Return [X, Y] of the center of cell containing provided text 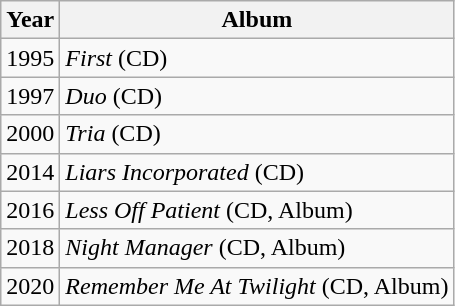
Tria (CD) [257, 134]
1997 [30, 96]
First (CD) [257, 58]
Night Manager (CD, Album) [257, 248]
2018 [30, 248]
Liars Incorporated (CD) [257, 172]
Year [30, 20]
2014 [30, 172]
Album [257, 20]
1995 [30, 58]
Less Off Patient (CD, Album) [257, 210]
Duo (CD) [257, 96]
2000 [30, 134]
Remember Me At Twilight (CD, Album) [257, 286]
2020 [30, 286]
2016 [30, 210]
